Pinpoint the cell where the given text exists, returning its [x, y] midpoint coordinate. 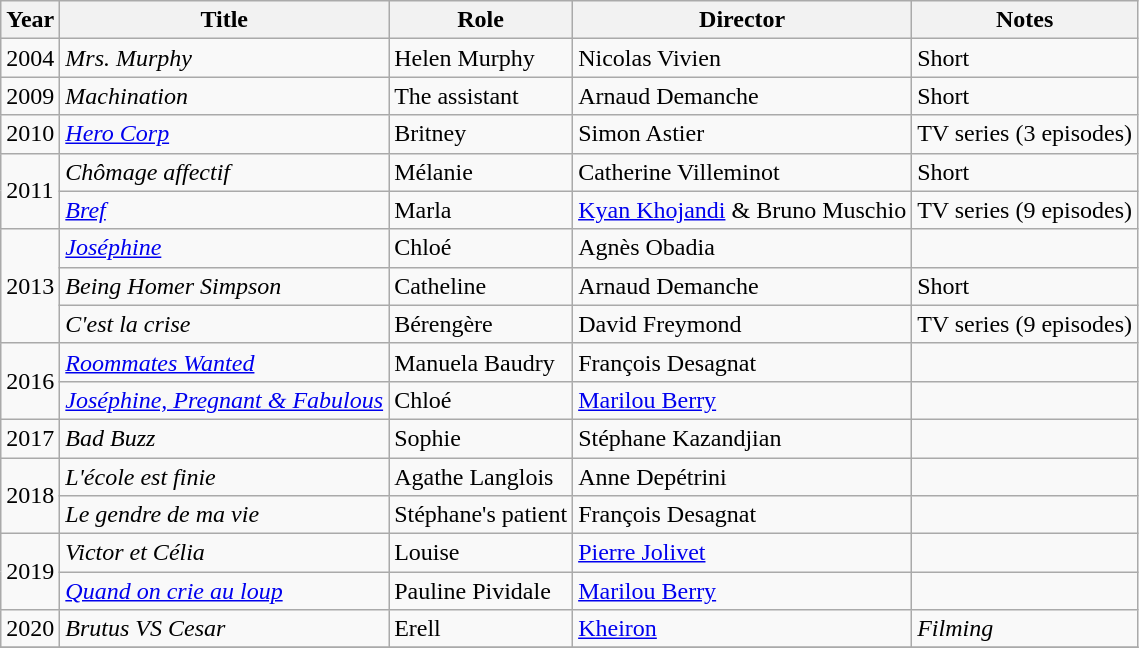
C'est la crise [224, 324]
Britney [481, 134]
Notes [1025, 20]
Bad Buzz [224, 438]
2009 [30, 96]
Simon Astier [742, 134]
2017 [30, 438]
2013 [30, 286]
TV series (3 episodes) [1025, 134]
Title [224, 20]
Bref [224, 210]
Joséphine, Pregnant & Fabulous [224, 400]
Mrs. Murphy [224, 58]
Helen Murphy [481, 58]
Machination [224, 96]
Chômage affectif [224, 172]
Stéphane's patient [481, 515]
Hero Corp [224, 134]
Catheline [481, 286]
Roommates Wanted [224, 362]
David Freymond [742, 324]
Being Homer Simpson [224, 286]
Kheiron [742, 629]
2020 [30, 629]
Louise [481, 553]
Erell [481, 629]
2016 [30, 381]
Brutus VS Cesar [224, 629]
Victor et Célia [224, 553]
Nicolas Vivien [742, 58]
L'école est finie [224, 477]
Manuela Baudry [481, 362]
Role [481, 20]
Joséphine [224, 248]
Bérengère [481, 324]
Pierre Jolivet [742, 553]
Filming [1025, 629]
Agnès Obadia [742, 248]
Kyan Khojandi & Bruno Muschio [742, 210]
The assistant [481, 96]
Pauline Pividale [481, 591]
Mélanie [481, 172]
2004 [30, 58]
2019 [30, 572]
Sophie [481, 438]
2010 [30, 134]
Catherine Villeminot [742, 172]
Le gendre de ma vie [224, 515]
Marla [481, 210]
Director [742, 20]
2018 [30, 496]
Agathe Langlois [481, 477]
2011 [30, 191]
Anne Depétrini [742, 477]
Stéphane Kazandjian [742, 438]
Year [30, 20]
Quand on crie au loup [224, 591]
